Capture the cell that displays the provided text and extract its (X, Y) central coordinate. 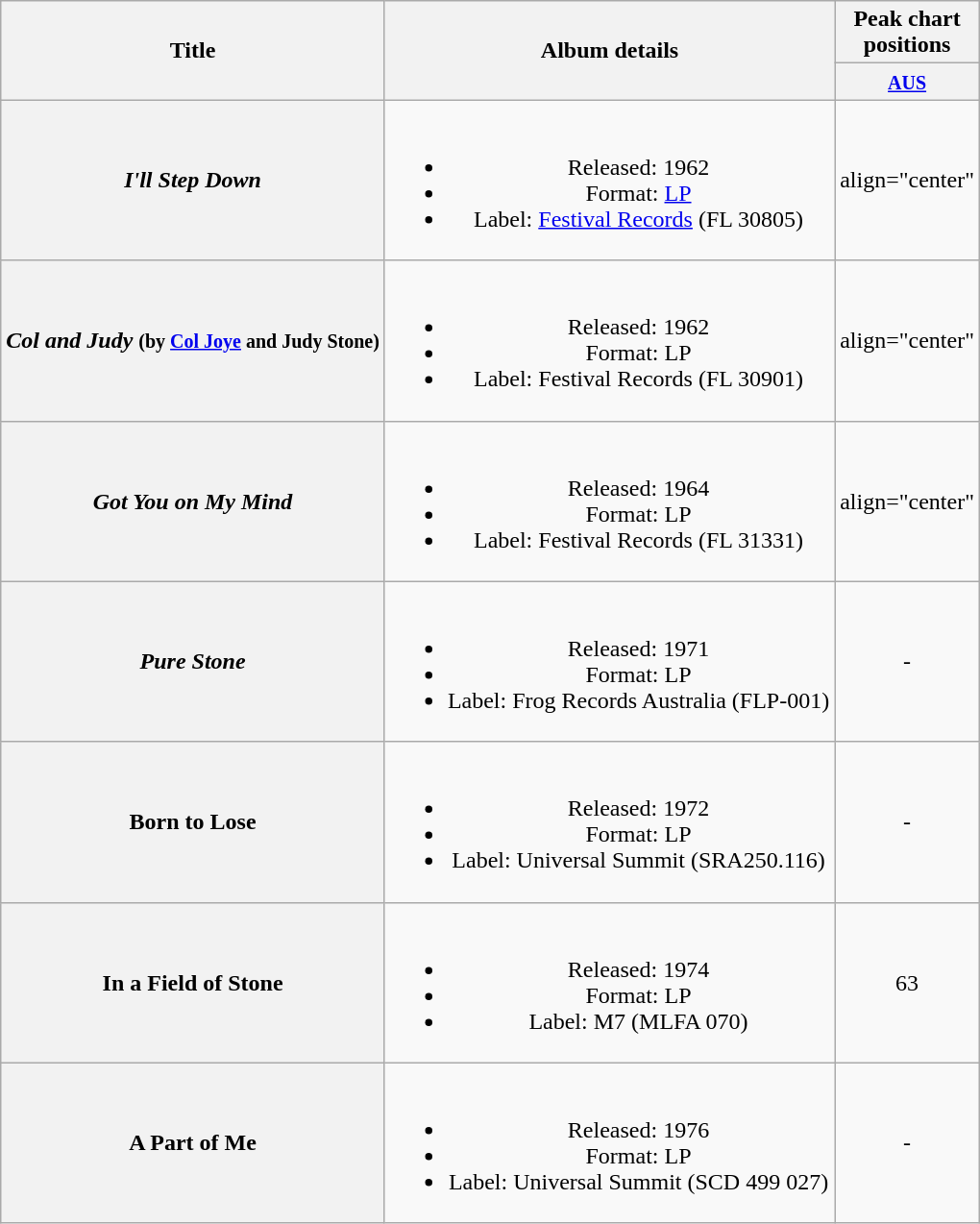
Released: 1974Format: LPLabel: M7 (MLFA 070) (609, 982)
Released: 1972Format: LPLabel: Universal Summit (SRA250.116) (609, 822)
In a Field of Stone (193, 982)
Got You on My Mind (193, 502)
Released: 1962Format: LPLabel: Festival Records (FL 30901) (609, 340)
Released: 1962Format: LPLabel: Festival Records (FL 30805) (609, 181)
Col and Judy (by Col Joye and Judy Stone) (193, 340)
AUS (907, 82)
A Part of Me (193, 1143)
Released: 1964Format: LPLabel: Festival Records (FL 31331) (609, 502)
I'll Step Down (193, 181)
Title (193, 50)
Released: 1976Format: LPLabel: Universal Summit (SCD 499 027) (609, 1143)
Born to Lose (193, 822)
63 (907, 982)
Released: 1971Format: LPLabel: Frog Records Australia (FLP-001) (609, 661)
Pure Stone (193, 661)
Peak chartpositions (907, 33)
Album details (609, 50)
